Detect which cell encompasses the target text, then output its [X, Y] center coordinate. 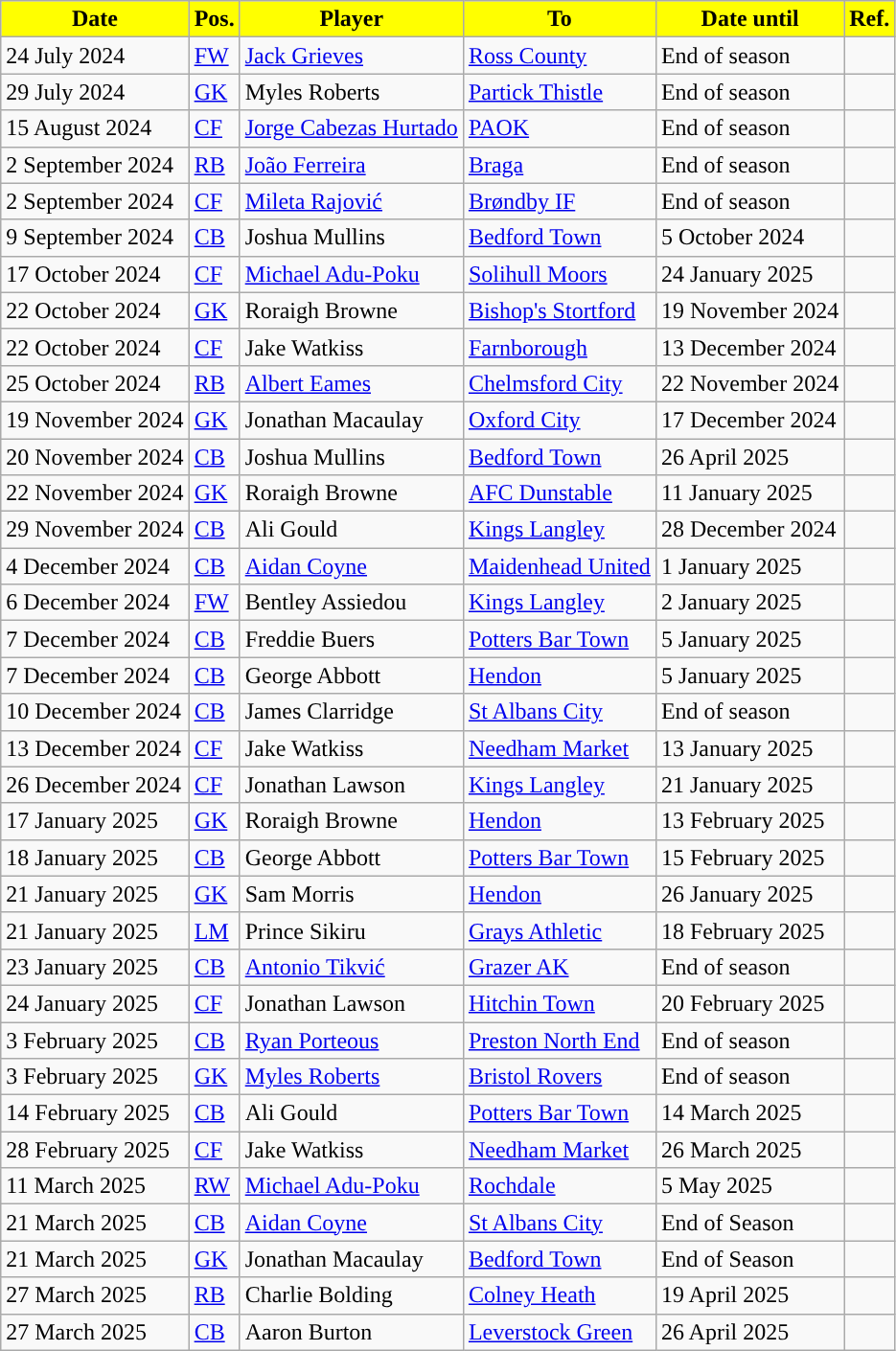
26 January 2025 [749, 894]
Pos. [215, 19]
17 December 2024 [749, 420]
Prince Sikiru [351, 930]
Albert Eames [351, 383]
Ryan Porteous [351, 1040]
Brøndby IF [560, 201]
Hitchin Town [560, 1003]
Grazer AK [560, 967]
29 July 2024 [95, 92]
26 March 2025 [749, 1150]
28 February 2025 [95, 1150]
20 November 2024 [95, 457]
RW [215, 1186]
Aaron Burton [351, 1332]
Charlie Bolding [351, 1295]
Oxford City [560, 420]
Date until [749, 19]
To [560, 19]
11 January 2025 [749, 493]
29 November 2024 [95, 530]
AFC Dunstable [560, 493]
19 April 2025 [749, 1295]
17 January 2025 [95, 821]
Jorge Cabezas Hurtado [351, 128]
2 January 2025 [749, 603]
João Ferreira [351, 165]
23 January 2025 [95, 967]
Preston North End [560, 1040]
Partick Thistle [560, 92]
13 February 2025 [749, 821]
James Clarridge [351, 712]
Jack Grieves [351, 56]
11 March 2025 [95, 1186]
Bentley Assiedou [351, 603]
26 December 2024 [95, 785]
LM [215, 930]
9 September 2024 [95, 238]
6 December 2024 [95, 603]
Sam Morris [351, 894]
5 May 2025 [749, 1186]
Bristol Rovers [560, 1077]
Solihull Moors [560, 274]
Colney Heath [560, 1295]
1 January 2025 [749, 566]
25 October 2024 [95, 383]
Rochdale [560, 1186]
Ref. [870, 19]
4 December 2024 [95, 566]
14 February 2025 [95, 1113]
Maidenhead United [560, 566]
5 October 2024 [749, 238]
Bishop's Stortford [560, 310]
Antonio Tikvić [351, 967]
14 March 2025 [749, 1113]
18 February 2025 [749, 930]
24 July 2024 [95, 56]
Braga [560, 165]
Mileta Rajović [351, 201]
15 February 2025 [749, 858]
15 August 2024 [95, 128]
Date [95, 19]
Leverstock Green [560, 1332]
Grays Athletic [560, 930]
Player [351, 19]
Freddie Buers [351, 639]
Chelmsford City [560, 383]
Ross County [560, 56]
10 December 2024 [95, 712]
28 December 2024 [749, 530]
18 January 2025 [95, 858]
13 January 2025 [749, 748]
PAOK [560, 128]
17 October 2024 [95, 274]
Farnborough [560, 347]
20 February 2025 [749, 1003]
